Provide the [x, y] coordinate of the cell's center where the given text is located.  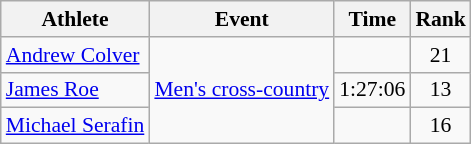
Time [372, 19]
Men's cross-country [242, 90]
Athlete [76, 19]
James Roe [76, 90]
Event [242, 19]
16 [440, 126]
13 [440, 90]
Rank [440, 19]
21 [440, 55]
Andrew Colver [76, 55]
1:27:06 [372, 90]
Michael Serafin [76, 126]
